Provide the (x, y) coordinate of the cell's center where the given text is located.  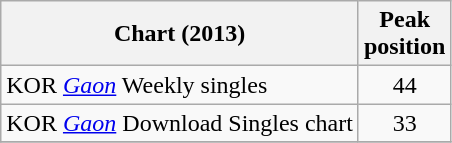
Chart (2013) (180, 34)
KOR Gaon Download Singles chart (180, 123)
33 (404, 123)
KOR Gaon Weekly singles (180, 85)
44 (404, 85)
Peakposition (404, 34)
